Search for the cell housing the specified text and yield its (x, y) center coordinate. 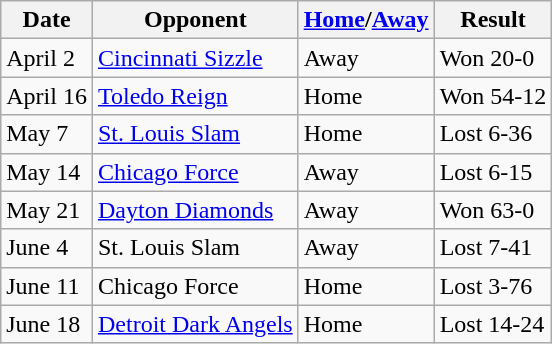
April 2 (47, 58)
Lost 14-24 (493, 324)
Opponent (195, 20)
Dayton Diamonds (195, 210)
May 7 (47, 134)
May 21 (47, 210)
May 14 (47, 172)
Lost 6-15 (493, 172)
Cincinnati Sizzle (195, 58)
June 11 (47, 286)
Toledo Reign (195, 96)
Result (493, 20)
Home/Away (366, 20)
June 4 (47, 248)
Lost 6-36 (493, 134)
April 16 (47, 96)
Won 54-12 (493, 96)
Date (47, 20)
Lost 3-76 (493, 286)
June 18 (47, 324)
Lost 7-41 (493, 248)
Detroit Dark Angels (195, 324)
Won 20-0 (493, 58)
Won 63-0 (493, 210)
